Determine the (x, y) coordinate at the center of the cell enclosing the given text.  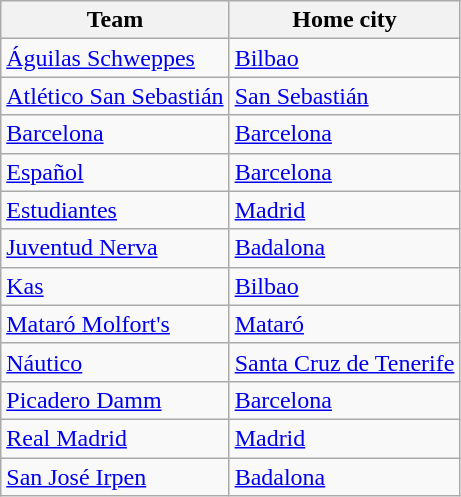
Picadero Damm (115, 400)
Águilas Schweppes (115, 58)
Estudiantes (115, 210)
Mataró Molfort's (115, 324)
San José Irpen (115, 477)
Santa Cruz de Tenerife (344, 362)
San Sebastián (344, 96)
Atlético San Sebastián (115, 96)
Náutico (115, 362)
Español (115, 172)
Team (115, 20)
Juventud Nerva (115, 248)
Home city (344, 20)
Kas (115, 286)
Mataró (344, 324)
Real Madrid (115, 438)
